Locate the cell with the specified text and output its (X, Y) center coordinate. 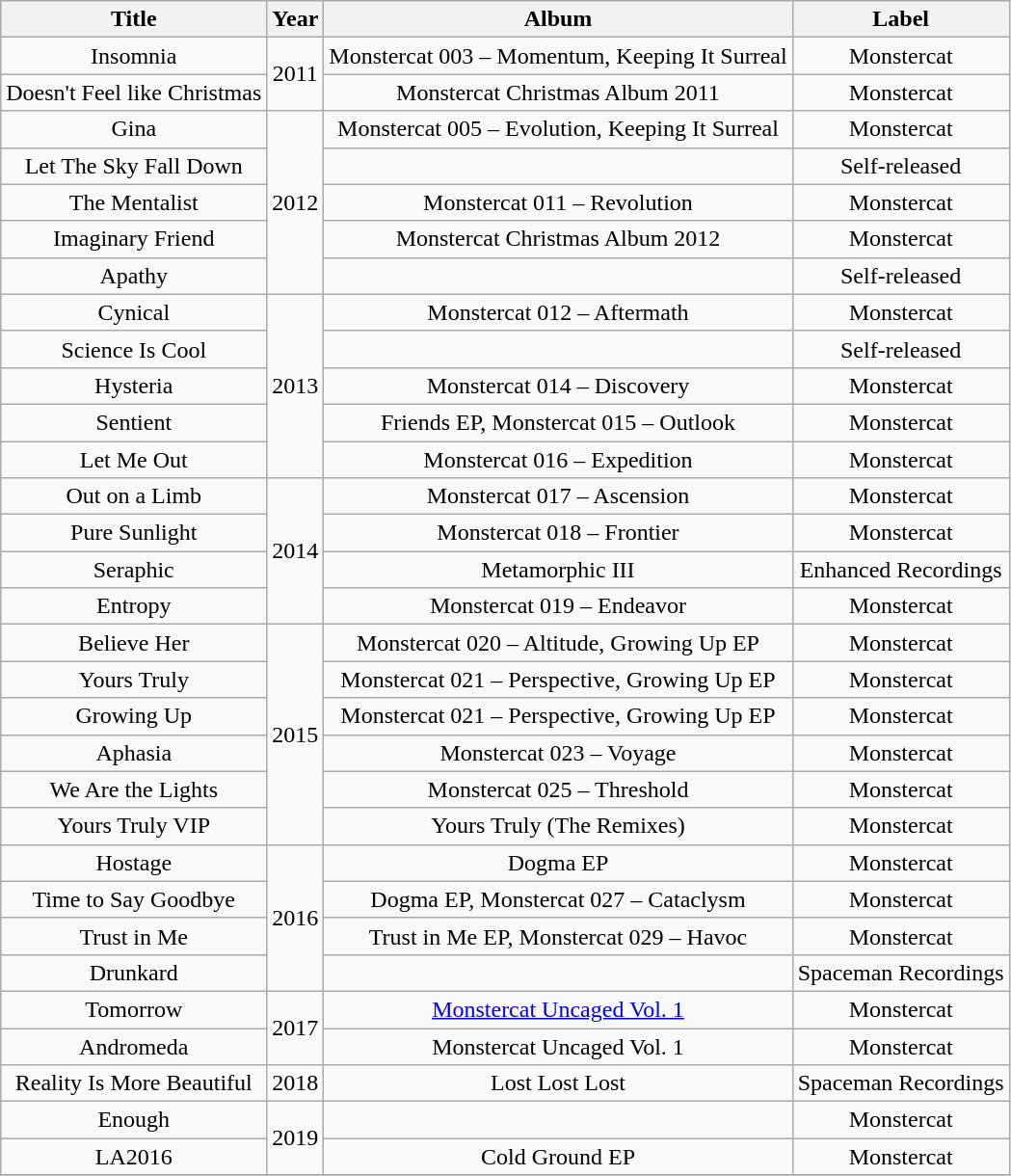
Cynical (134, 312)
Year (295, 19)
Monstercat 019 – Endeavor (558, 606)
Hostage (134, 863)
2017 (295, 1028)
Doesn't Feel like Christmas (134, 93)
Album (558, 19)
Monstercat Christmas Album 2011 (558, 93)
Yours Truly (The Remixes) (558, 826)
Seraphic (134, 570)
Monstercat Christmas Album 2012 (558, 239)
We Are the Lights (134, 789)
Metamorphic III (558, 570)
Monstercat 005 – Evolution, Keeping It Surreal (558, 129)
Sentient (134, 422)
Dogma EP (558, 863)
Apathy (134, 276)
2013 (295, 386)
Title (134, 19)
Insomnia (134, 56)
Enhanced Recordings (900, 570)
Drunkard (134, 973)
2016 (295, 918)
Reality Is More Beautiful (134, 1083)
Tomorrow (134, 1009)
Growing Up (134, 716)
The Mentalist (134, 202)
Cold Ground EP (558, 1157)
Andromeda (134, 1046)
Time to Say Goodbye (134, 899)
Imaginary Friend (134, 239)
Monstercat 025 – Threshold (558, 789)
Out on a Limb (134, 496)
Monstercat 012 – Aftermath (558, 312)
Hysteria (134, 386)
Monstercat 020 – Altitude, Growing Up EP (558, 643)
Enough (134, 1120)
2014 (295, 551)
Dogma EP, Monstercat 027 – Cataclysm (558, 899)
2015 (295, 735)
2018 (295, 1083)
Entropy (134, 606)
Yours Truly (134, 680)
Label (900, 19)
2012 (295, 202)
Lost Lost Lost (558, 1083)
Believe Her (134, 643)
Monstercat 016 – Expedition (558, 460)
Friends EP, Monstercat 015 – Outlook (558, 422)
Monstercat 017 – Ascension (558, 496)
Trust in Me EP, Monstercat 029 – Havoc (558, 936)
Gina (134, 129)
Aphasia (134, 753)
Let Me Out (134, 460)
Monstercat 011 – Revolution (558, 202)
Monstercat 018 – Frontier (558, 533)
Trust in Me (134, 936)
2019 (295, 1138)
Monstercat 003 – Momentum, Keeping It Surreal (558, 56)
Monstercat 014 – Discovery (558, 386)
Monstercat 023 – Voyage (558, 753)
LA2016 (134, 1157)
Yours Truly VIP (134, 826)
Pure Sunlight (134, 533)
Let The Sky Fall Down (134, 166)
Science Is Cool (134, 349)
2011 (295, 74)
